Determine the [x, y] coordinate at the center of the cell enclosing the given text.  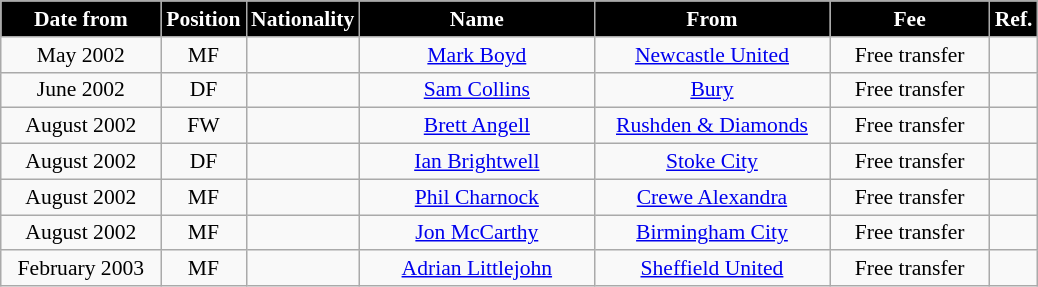
May 2002 [81, 55]
Brett Angell [476, 126]
Ref. [1014, 19]
Jon McCarthy [476, 233]
Phil Charnock [476, 197]
Mark Boyd [476, 55]
Birmingham City [712, 233]
Adrian Littlejohn [476, 269]
June 2002 [81, 90]
Nationality [302, 19]
Sam Collins [476, 90]
Stoke City [712, 162]
Ian Brightwell [476, 162]
Date from [81, 19]
Fee [910, 19]
Bury [712, 90]
Newcastle United [712, 55]
FW [204, 126]
Crewe Alexandra [712, 197]
Name [476, 19]
Rushden & Diamonds [712, 126]
From [712, 19]
Position [204, 19]
Sheffield United [712, 269]
February 2003 [81, 269]
